Provide the [X, Y] coordinate of the cell's center where the given text is located.  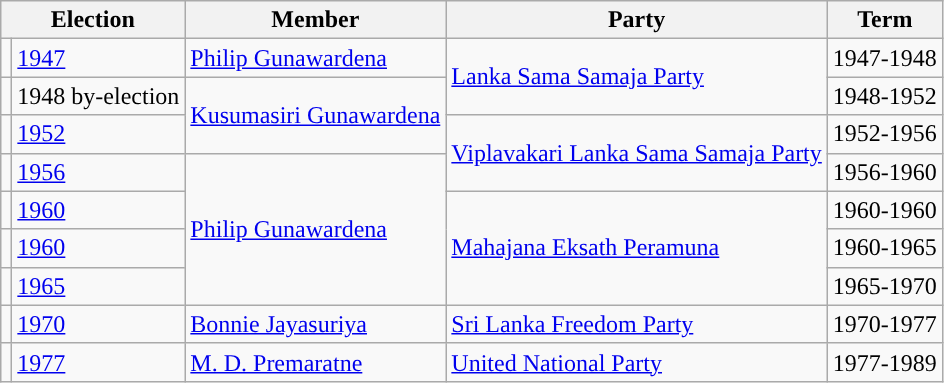
1977 [98, 362]
Member [316, 20]
Viplavakari Lanka Sama Samaja Party [636, 153]
1947 [98, 58]
1948 by-election [98, 96]
1970-1977 [884, 324]
Term [884, 20]
1948-1952 [884, 96]
Lanka Sama Samaja Party [636, 77]
1970 [98, 324]
1956 [98, 172]
United National Party [636, 362]
Mahajana Eksath Peramuna [636, 248]
1965 [98, 286]
1960-1960 [884, 210]
1977-1989 [884, 362]
Party [636, 20]
Kusumasiri Gunawardena [316, 115]
Sri Lanka Freedom Party [636, 324]
1965-1970 [884, 286]
1947-1948 [884, 58]
Election [93, 20]
1952-1956 [884, 134]
Bonnie Jayasuriya [316, 324]
1952 [98, 134]
M. D. Premaratne [316, 362]
1956-1960 [884, 172]
1960-1965 [884, 248]
